Pinpoint the cell where the given text exists, returning its [X, Y] midpoint coordinate. 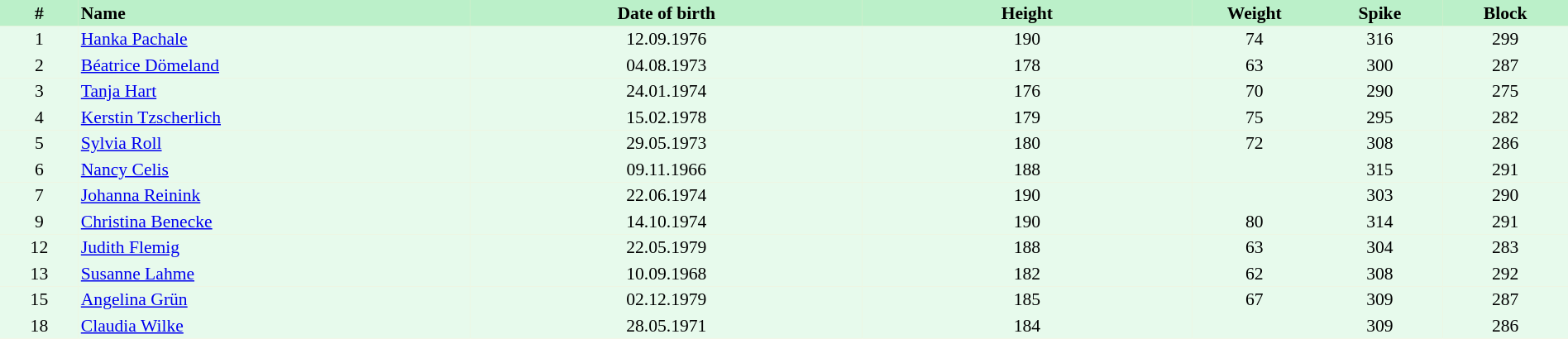
14.10.1974 [667, 222]
# [40, 13]
80 [1255, 222]
Sylvia Roll [275, 144]
Judith Flemig [275, 248]
315 [1380, 169]
04.08.1973 [667, 65]
299 [1505, 40]
Date of birth [667, 13]
Block [1505, 13]
Angelina Grün [275, 299]
02.12.1979 [667, 299]
Kerstin Tzscherlich [275, 117]
22.05.1979 [667, 248]
9 [40, 222]
5 [40, 144]
304 [1380, 248]
72 [1255, 144]
Christina Benecke [275, 222]
182 [1027, 274]
28.05.1971 [667, 326]
1 [40, 40]
2 [40, 65]
12 [40, 248]
Nancy Celis [275, 169]
275 [1505, 91]
295 [1380, 117]
22.06.1974 [667, 195]
303 [1380, 195]
13 [40, 274]
62 [1255, 274]
75 [1255, 117]
74 [1255, 40]
Spike [1380, 13]
3 [40, 91]
Name [275, 13]
Tanja Hart [275, 91]
180 [1027, 144]
Béatrice Dömeland [275, 65]
184 [1027, 326]
12.09.1976 [667, 40]
15.02.1978 [667, 117]
Weight [1255, 13]
Hanka Pachale [275, 40]
15 [40, 299]
176 [1027, 91]
300 [1380, 65]
70 [1255, 91]
6 [40, 169]
67 [1255, 299]
283 [1505, 248]
Height [1027, 13]
09.11.1966 [667, 169]
18 [40, 326]
7 [40, 195]
24.01.1974 [667, 91]
Susanne Lahme [275, 274]
29.05.1973 [667, 144]
292 [1505, 274]
178 [1027, 65]
316 [1380, 40]
179 [1027, 117]
4 [40, 117]
Johanna Reinink [275, 195]
314 [1380, 222]
282 [1505, 117]
10.09.1968 [667, 274]
185 [1027, 299]
Claudia Wilke [275, 326]
